Detect which cell encompasses the target text, then output its [x, y] center coordinate. 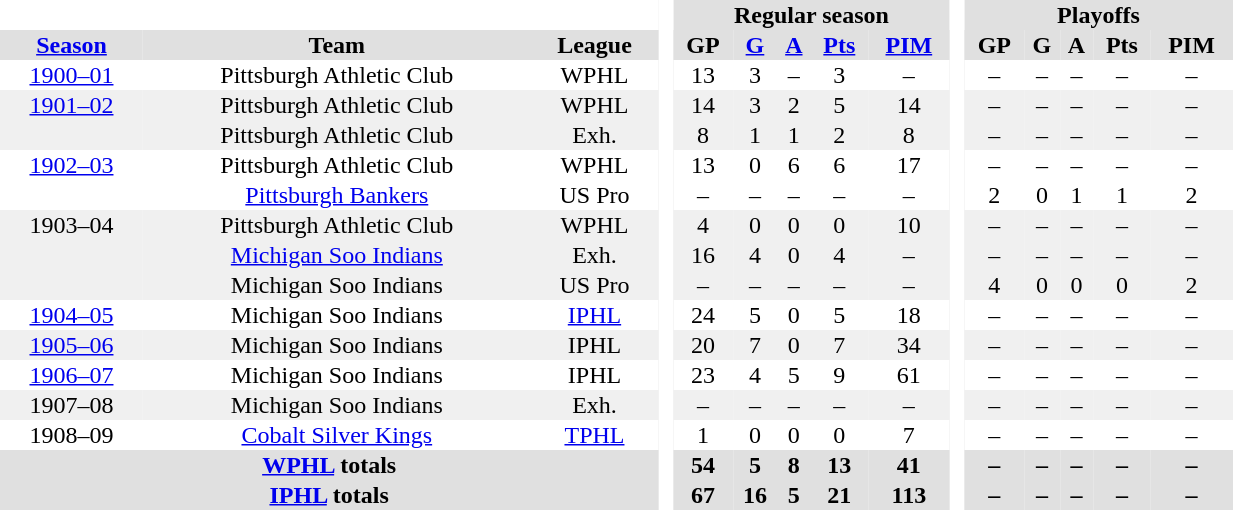
1902–03 [72, 165]
1907–08 [72, 405]
Regular season [812, 15]
18 [909, 315]
54 [703, 465]
League [595, 45]
24 [703, 315]
1900–01 [72, 75]
10 [909, 225]
Playoffs [1098, 15]
17 [909, 165]
Pittsburgh Bankers [337, 195]
23 [703, 375]
1904–05 [72, 315]
113 [909, 495]
Team [337, 45]
1905–06 [72, 345]
TPHL [595, 435]
41 [909, 465]
WPHL totals [329, 465]
21 [840, 495]
1901–02 [72, 105]
9 [840, 375]
IPHL totals [329, 495]
Season [72, 45]
Cobalt Silver Kings [337, 435]
20 [703, 345]
1903–04 [72, 225]
67 [703, 495]
34 [909, 345]
61 [909, 375]
1906–07 [72, 375]
1908–09 [72, 435]
